Output the (X, Y) coordinate of the center of the cell containing the given text.  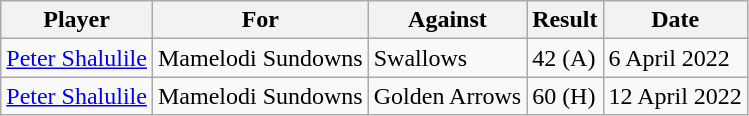
Golden Arrows (447, 96)
Result (565, 20)
6 April 2022 (675, 58)
Player (77, 20)
60 (H) (565, 96)
Against (447, 20)
42 (A) (565, 58)
For (260, 20)
12 April 2022 (675, 96)
Swallows (447, 58)
Date (675, 20)
